From the cell containing the given text, extract its center point as [x, y] coordinate. 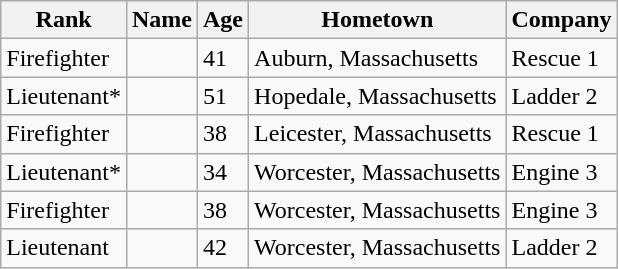
34 [222, 172]
Age [222, 20]
Leicester, Massachusetts [378, 134]
Lieutenant [64, 248]
Auburn, Massachusetts [378, 58]
Hopedale, Massachusetts [378, 96]
42 [222, 248]
51 [222, 96]
Company [562, 20]
Rank [64, 20]
Name [162, 20]
41 [222, 58]
Hometown [378, 20]
